From the cell containing the given text, extract its center point as [x, y] coordinate. 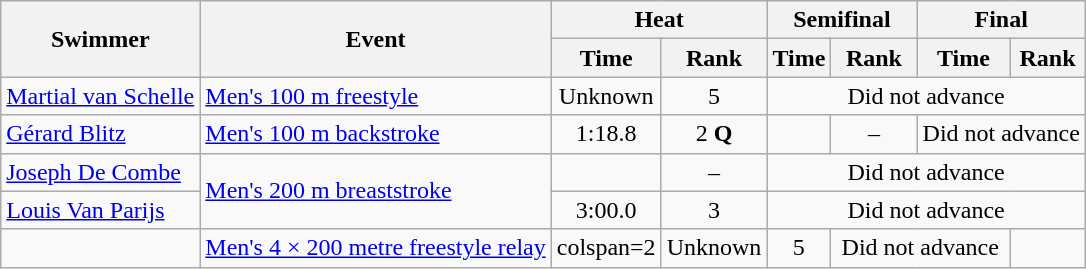
Joseph De Combe [100, 172]
Martial van Schelle [100, 96]
Men's 200 m breaststroke [376, 191]
1:18.8 [606, 134]
Men's 100 m freestyle [376, 96]
Men's 4 × 200 metre freestyle relay [376, 248]
colspan=2 [606, 248]
2 Q [714, 134]
Final [1001, 20]
Heat [659, 20]
Louis Van Parijs [100, 210]
Event [376, 39]
Swimmer [100, 39]
Semifinal [842, 20]
Men's 100 m backstroke [376, 134]
3:00.0 [606, 210]
3 [714, 210]
Gérard Blitz [100, 134]
